Locate the cell with the specified text and output its (X, Y) center coordinate. 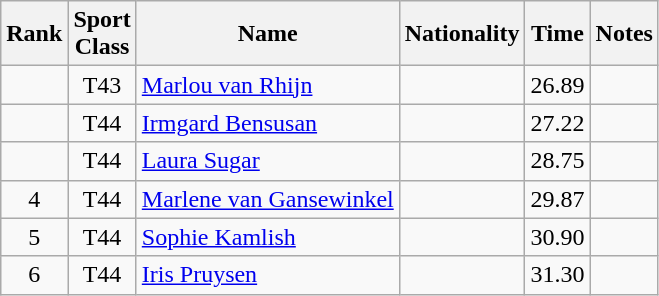
Marlou van Rhijn (268, 85)
Notes (624, 34)
Irmgard Bensusan (268, 123)
Name (268, 34)
Iris Pruysen (268, 275)
29.87 (558, 199)
27.22 (558, 123)
SportClass (102, 34)
Nationality (462, 34)
6 (34, 275)
Laura Sugar (268, 161)
5 (34, 237)
Time (558, 34)
Rank (34, 34)
T43 (102, 85)
28.75 (558, 161)
4 (34, 199)
Sophie Kamlish (268, 237)
30.90 (558, 237)
Marlene van Gansewinkel (268, 199)
31.30 (558, 275)
26.89 (558, 85)
